Find where the given text appears and provide that cell's center as [X, Y] coordinate. 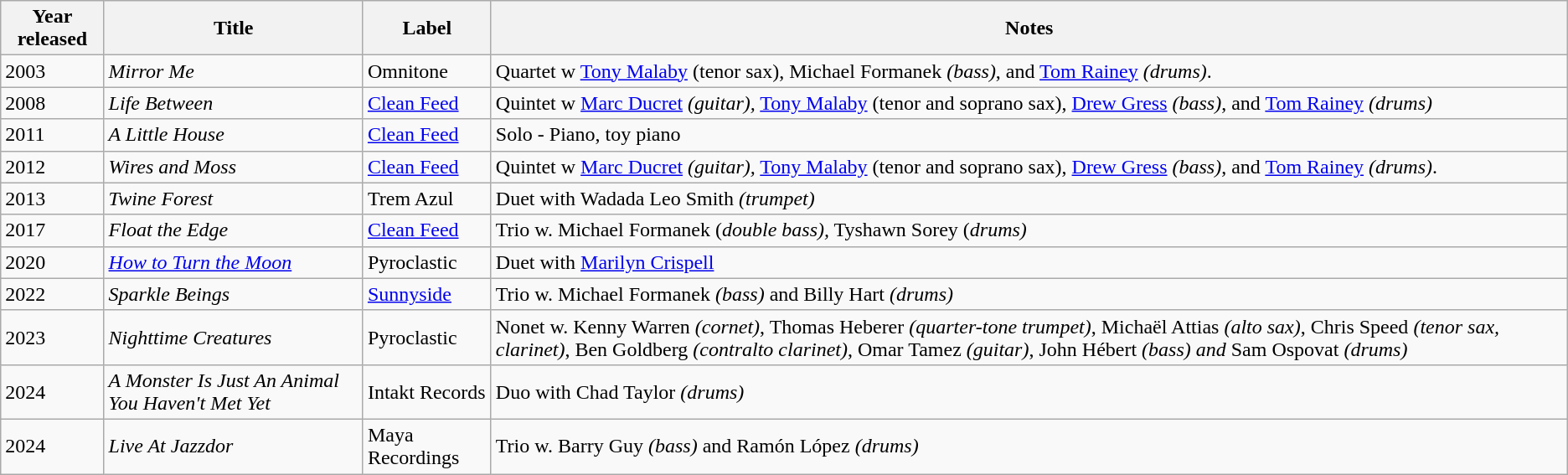
How to Turn the Moon [233, 262]
Solo - Piano, toy piano [1029, 135]
Omnitone [427, 71]
Notes [1029, 28]
2023 [52, 337]
A Monster Is Just An Animal You Haven't Met Yet [233, 392]
Twine Forest [233, 199]
2013 [52, 199]
Nighttime Creatures [233, 337]
A Little House [233, 135]
Trem Azul [427, 199]
Intakt Records [427, 392]
Trio w. Barry Guy (bass) and Ramón López (drums) [1029, 446]
Sparkle Beings [233, 294]
Maya Recordings [427, 446]
Title [233, 28]
2012 [52, 167]
2008 [52, 103]
Wires and Moss [233, 167]
Duet with Marilyn Crispell [1029, 262]
Quartet w Tony Malaby (tenor sax), Michael Formanek (bass), and Tom Rainey (drums). [1029, 71]
Quintet w Marc Ducret (guitar), Tony Malaby (tenor and soprano sax), Drew Gress (bass), and Tom Rainey (drums). [1029, 167]
2003 [52, 71]
Live At Jazzdor [233, 446]
Year released [52, 28]
Duo with Chad Taylor (drums) [1029, 392]
Float the Edge [233, 230]
2017 [52, 230]
2020 [52, 262]
Label [427, 28]
Quintet w Marc Ducret (guitar), Tony Malaby (tenor and soprano sax), Drew Gress (bass), and Tom Rainey (drums) [1029, 103]
2011 [52, 135]
2022 [52, 294]
Trio w. Michael Formanek (double bass), Tyshawn Sorey (drums) [1029, 230]
Mirror Me [233, 71]
Duet with Wadada Leo Smith (trumpet) [1029, 199]
Sunnyside [427, 294]
Trio w. Michael Formanek (bass) and Billy Hart (drums) [1029, 294]
Life Between [233, 103]
